For the text-containing cell, return its midpoint in (X, Y) coordinate format. 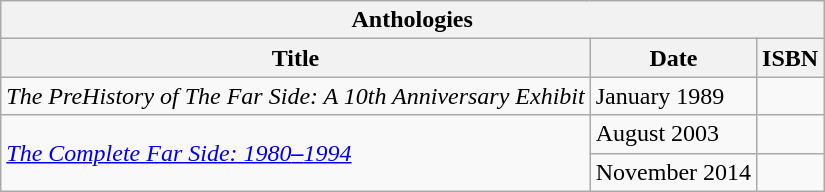
The PreHistory of The Far Side: A 10th Anniversary Exhibit (296, 96)
ISBN (790, 58)
Date (673, 58)
The Complete Far Side: 1980–1994 (296, 153)
August 2003 (673, 134)
Title (296, 58)
January 1989 (673, 96)
Anthologies (412, 20)
November 2014 (673, 172)
